From the cell containing the given text, extract its center point as [x, y] coordinate. 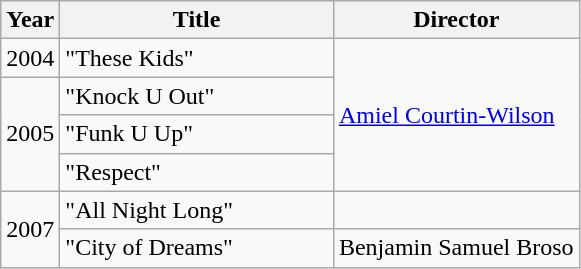
"Knock U Out" [197, 96]
"City of Dreams" [197, 248]
Benjamin Samuel Broso [456, 248]
2007 [30, 229]
Year [30, 20]
2005 [30, 134]
"Respect" [197, 172]
"Funk U Up" [197, 134]
"All Night Long" [197, 210]
Title [197, 20]
2004 [30, 58]
"These Kids" [197, 58]
Director [456, 20]
Amiel Courtin-Wilson [456, 115]
